For the text-containing cell, return its midpoint in (x, y) coordinate format. 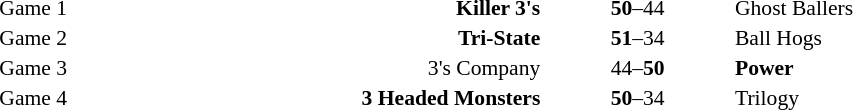
51–34 (638, 38)
3's Company (306, 68)
44–50 (638, 68)
Tri-State (306, 38)
